Output the (x, y) coordinate of the center of the cell containing the given text.  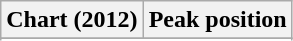
Peak position (218, 20)
Chart (2012) (72, 20)
